Return [X, Y] of the center of cell containing provided text 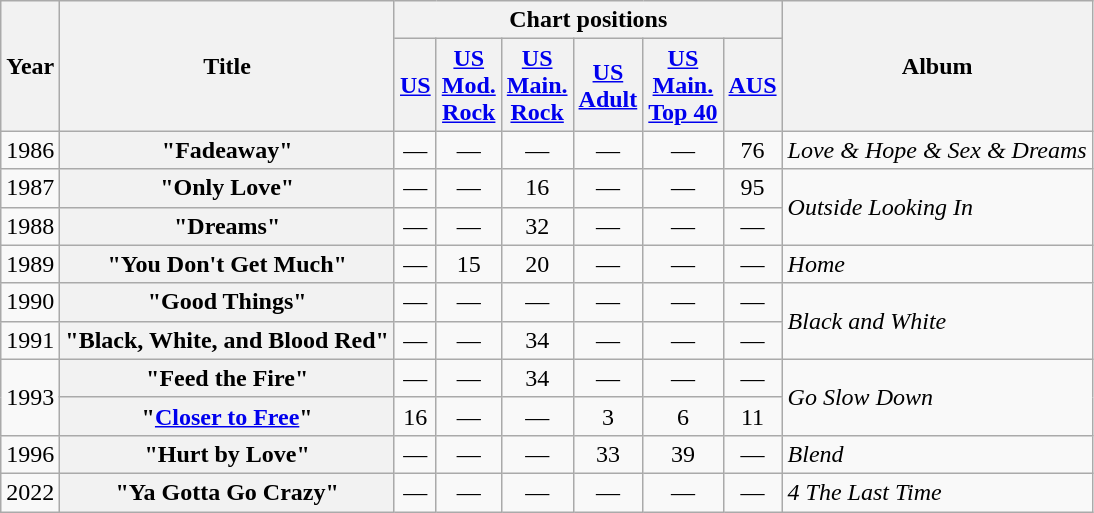
Home [937, 264]
Year [30, 66]
USMain.Rock [537, 85]
20 [537, 264]
1989 [30, 264]
76 [752, 150]
6 [683, 416]
"Hurt by Love" [228, 454]
"Dreams" [228, 226]
33 [608, 454]
95 [752, 188]
11 [752, 416]
32 [537, 226]
1987 [30, 188]
Love & Hope & Sex & Dreams [937, 150]
1986 [30, 150]
"Closer to Free" [228, 416]
1988 [30, 226]
"Good Things" [228, 302]
1996 [30, 454]
Album [937, 66]
2022 [30, 492]
USMain.Top 40 [683, 85]
1993 [30, 397]
US [415, 85]
3 [608, 416]
15 [468, 264]
Go Slow Down [937, 397]
Blend [937, 454]
4 The Last Time [937, 492]
"Only Love" [228, 188]
Chart positions [588, 20]
AUS [752, 85]
Black and White [937, 321]
"Fadeaway" [228, 150]
"Black, White, and Blood Red" [228, 340]
1991 [30, 340]
39 [683, 454]
Outside Looking In [937, 207]
"You Don't Get Much" [228, 264]
1990 [30, 302]
"Ya Gotta Go Crazy" [228, 492]
USAdult [608, 85]
USMod.Rock [468, 85]
"Feed the Fire" [228, 378]
Title [228, 66]
